Locate the cell with the specified text and output its [X, Y] center coordinate. 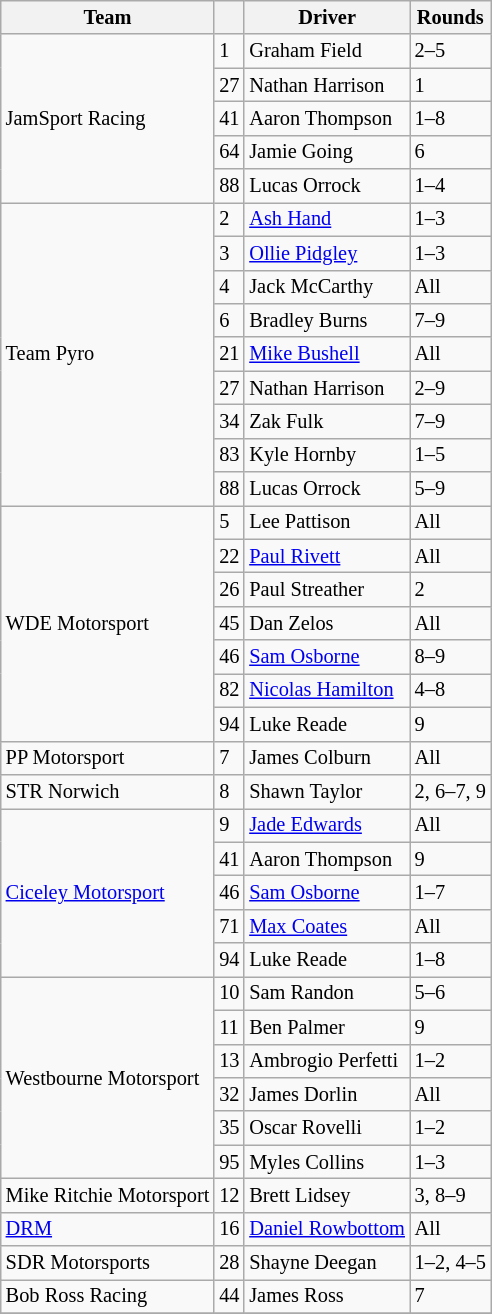
James Colburn [326, 758]
STR Norwich [108, 791]
2, 6–7, 9 [450, 791]
5 [229, 522]
Myles Collins [326, 1162]
22 [229, 556]
10 [229, 993]
16 [229, 1229]
Bradley Burns [326, 320]
Jade Edwards [326, 825]
Jack McCarthy [326, 287]
Daniel Rowbottom [326, 1229]
Mike Bushell [326, 354]
3 [229, 253]
WDE Motorsport [108, 623]
Ash Hand [326, 219]
Nicolas Hamilton [326, 690]
64 [229, 152]
Oscar Rovelli [326, 1128]
Bob Ross Racing [108, 1296]
Paul Rivett [326, 556]
71 [229, 926]
Mike Ritchie Motorsport [108, 1195]
Dan Zelos [326, 623]
2–9 [450, 388]
1–2, 4–5 [450, 1263]
21 [229, 354]
44 [229, 1296]
12 [229, 1195]
45 [229, 623]
Westbourne Motorsport [108, 1077]
34 [229, 421]
11 [229, 1027]
83 [229, 455]
JamSport Racing [108, 118]
Paul Streather [326, 589]
1–7 [450, 892]
Ambrogio Perfetti [326, 1061]
James Ross [326, 1296]
4 [229, 287]
PP Motorsport [108, 758]
28 [229, 1263]
DRM [108, 1229]
5–6 [450, 993]
1–5 [450, 455]
Shawn Taylor [326, 791]
95 [229, 1162]
35 [229, 1128]
Ollie Pidgley [326, 253]
Driver [326, 17]
Ben Palmer [326, 1027]
Lee Pattison [326, 522]
Sam Randon [326, 993]
3, 8–9 [450, 1195]
1–4 [450, 186]
13 [229, 1061]
Team Pyro [108, 354]
Brett Lidsey [326, 1195]
Ciceley Motorsport [108, 892]
Team [108, 17]
82 [229, 690]
4–8 [450, 690]
Rounds [450, 17]
8 [229, 791]
Graham Field [326, 51]
26 [229, 589]
2–5 [450, 51]
8–9 [450, 657]
32 [229, 1094]
Shayne Deegan [326, 1263]
Max Coates [326, 926]
James Dorlin [326, 1094]
Kyle Hornby [326, 455]
Zak Fulk [326, 421]
5–9 [450, 489]
Jamie Going [326, 152]
SDR Motorsports [108, 1263]
